Pinpoint the cell where the given text exists, returning its [x, y] midpoint coordinate. 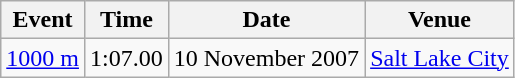
Salt Lake City [440, 58]
Event [43, 20]
1:07.00 [126, 58]
Venue [440, 20]
Time [126, 20]
1000 m [43, 58]
10 November 2007 [266, 58]
Date [266, 20]
